Identify which cell holds the provided text, then report its [x, y] central coordinate. 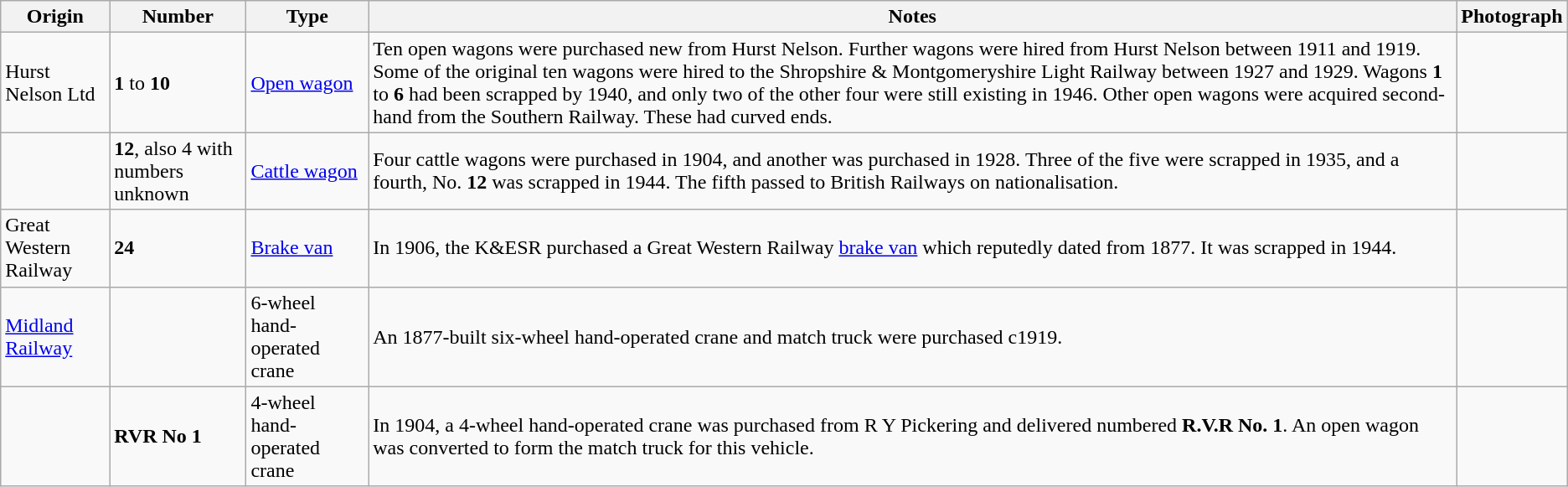
Photograph [1512, 17]
Cattle wagon [307, 171]
Number [178, 17]
Brake van [307, 248]
RVR No 1 [178, 436]
12, also 4 with numbers unknown [178, 171]
4-wheel hand-operated crane [307, 436]
Midland Railway [55, 337]
24 [178, 248]
Open wagon [307, 82]
In 1906, the K&ESR purchased a Great Western Railway brake van which reputedly dated from 1877. It was scrapped in 1944. [913, 248]
6-wheel hand-operated crane [307, 337]
Type [307, 17]
1 to 10 [178, 82]
Origin [55, 17]
Great Western Railway [55, 248]
Hurst Nelson Ltd [55, 82]
Notes [913, 17]
An 1877-built six-wheel hand-operated crane and match truck were purchased c1919. [913, 337]
